Output the [x, y] coordinate of the center of the cell containing the given text.  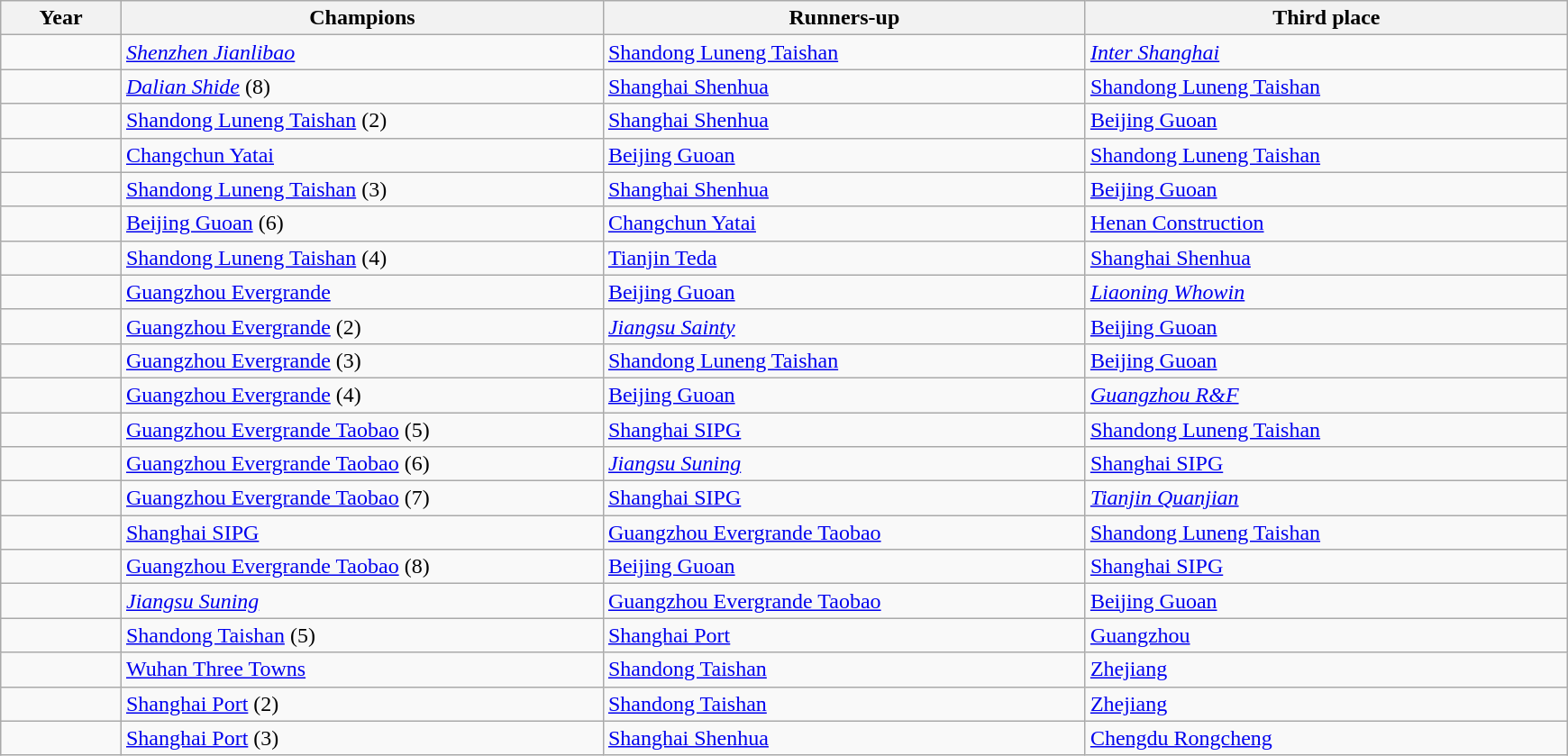
Third place [1326, 18]
Champions [362, 18]
Dalian Shide (8) [362, 87]
Runners-up [843, 18]
Shandong Taishan (5) [362, 635]
Shanghai Port (2) [362, 704]
Henan Construction [1326, 223]
Wuhan Three Towns [362, 669]
Guangzhou Evergrande Taobao (7) [362, 498]
Chengdu Rongcheng [1326, 738]
Tianjin Teda [843, 258]
Guangzhou Evergrande Taobao (5) [362, 430]
Shandong Luneng Taishan (4) [362, 258]
Liaoning Whowin [1326, 292]
Shandong Luneng Taishan (2) [362, 121]
Jiangsu Sainty [843, 326]
Tianjin Quanjian [1326, 498]
Guangzhou Evergrande (3) [362, 360]
Inter Shanghai [1326, 52]
Shanghai Port [843, 635]
Guangzhou R&F [1326, 395]
Shanghai Port (3) [362, 738]
Shandong Luneng Taishan (3) [362, 189]
Guangzhou Evergrande Taobao (8) [362, 567]
Year [61, 18]
Guangzhou Evergrande [362, 292]
Guangzhou Evergrande Taobao (6) [362, 464]
Beijing Guoan (6) [362, 223]
Guangzhou Evergrande (4) [362, 395]
Guangzhou [1326, 635]
Shenzhen Jianlibao [362, 52]
Guangzhou Evergrande (2) [362, 326]
